Determine the (X, Y) coordinate at the center of the cell enclosing the given text.  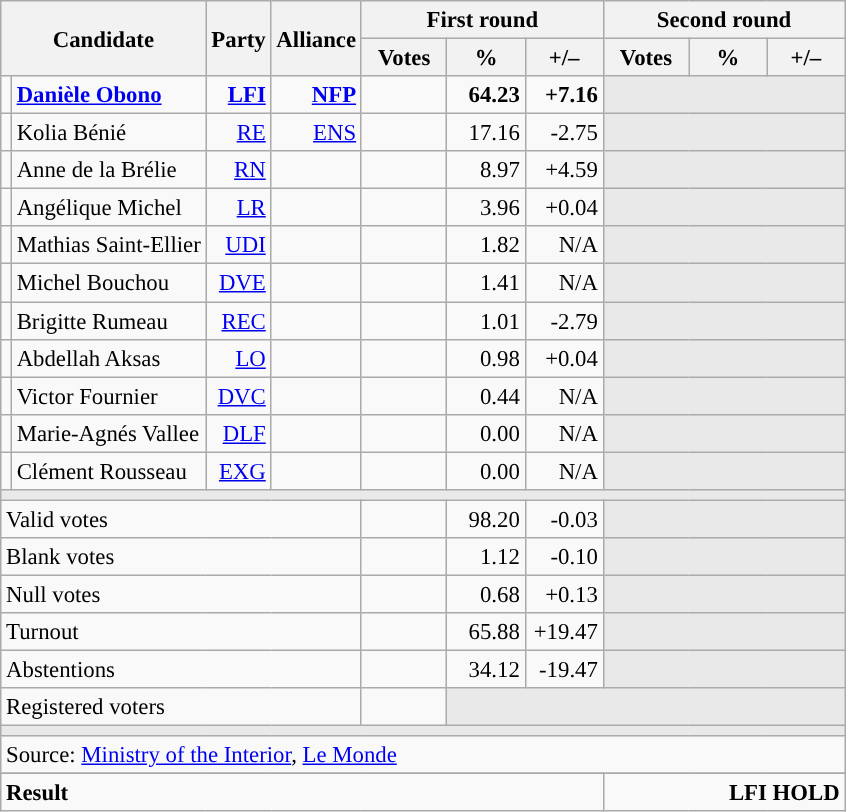
LFI (238, 95)
Angélique Michel (108, 208)
ENS (316, 133)
Marie-Agnés Vallee (108, 433)
65.88 (486, 632)
Registered voters (182, 707)
-2.79 (564, 321)
REC (238, 321)
-2.75 (564, 133)
1.01 (486, 321)
3.96 (486, 208)
Result (302, 793)
+19.47 (564, 632)
+7.16 (564, 95)
17.16 (486, 133)
Clément Rousseau (108, 471)
LO (238, 358)
LFI HOLD (724, 793)
+4.59 (564, 170)
1.41 (486, 283)
DVC (238, 396)
-0.03 (564, 519)
Party (238, 38)
Candidate (104, 38)
Alliance (316, 38)
EXG (238, 471)
Abdellah Aksas (108, 358)
Blank votes (182, 557)
-19.47 (564, 670)
0.44 (486, 396)
64.23 (486, 95)
Abstentions (182, 670)
UDI (238, 245)
+0.13 (564, 594)
34.12 (486, 670)
Mathias Saint-Ellier (108, 245)
8.97 (486, 170)
0.68 (486, 594)
LR (238, 208)
0.98 (486, 358)
NFP (316, 95)
Brigitte Rumeau (108, 321)
DVE (238, 283)
1.12 (486, 557)
Null votes (182, 594)
First round (482, 20)
Victor Fournier (108, 396)
RN (238, 170)
1.82 (486, 245)
Michel Bouchou (108, 283)
Second round (724, 20)
Danièle Obono (108, 95)
-0.10 (564, 557)
DLF (238, 433)
98.20 (486, 519)
RE (238, 133)
Source: Ministry of the Interior, Le Monde (423, 755)
Valid votes (182, 519)
Turnout (182, 632)
Kolia Bénié (108, 133)
Anne de la Brélie (108, 170)
